Return the (x, y) coordinate for the center point of the cell that contains the specified text.  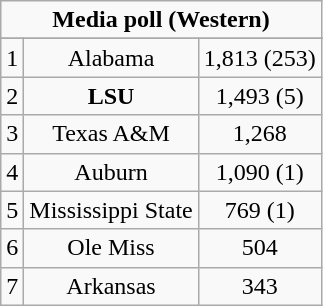
769 (1) (260, 210)
5 (12, 210)
3 (12, 134)
4 (12, 172)
LSU (111, 96)
1,090 (1) (260, 172)
1,268 (260, 134)
Mississippi State (111, 210)
1 (12, 58)
6 (12, 248)
343 (260, 286)
7 (12, 286)
Auburn (111, 172)
Ole Miss (111, 248)
Texas A&M (111, 134)
1,493 (5) (260, 96)
1,813 (253) (260, 58)
504 (260, 248)
Alabama (111, 58)
Media poll (Western) (162, 20)
2 (12, 96)
Arkansas (111, 286)
